Search for the cell housing the specified text and yield its [x, y] center coordinate. 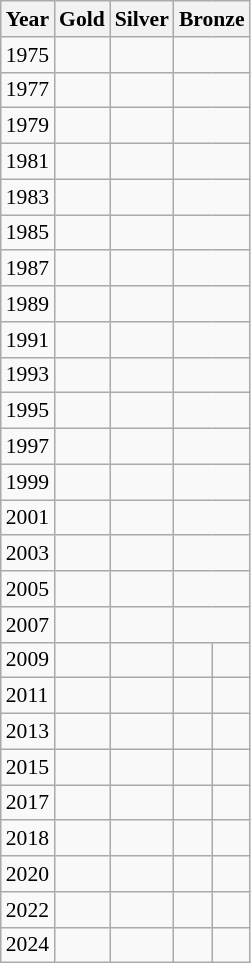
2003 [28, 554]
2013 [28, 732]
2018 [28, 839]
1993 [28, 375]
1989 [28, 304]
1985 [28, 233]
2024 [28, 945]
Bronze [212, 19]
1987 [28, 269]
Year [28, 19]
2015 [28, 767]
2005 [28, 589]
1979 [28, 126]
1991 [28, 340]
1981 [28, 162]
Silver [142, 19]
2011 [28, 696]
2022 [28, 910]
1997 [28, 447]
2017 [28, 803]
1975 [28, 55]
2001 [28, 518]
2007 [28, 625]
1995 [28, 411]
Gold [82, 19]
1977 [28, 90]
1999 [28, 482]
2020 [28, 874]
2009 [28, 660]
1983 [28, 197]
